For the text-containing cell, return its midpoint in [X, Y] coordinate format. 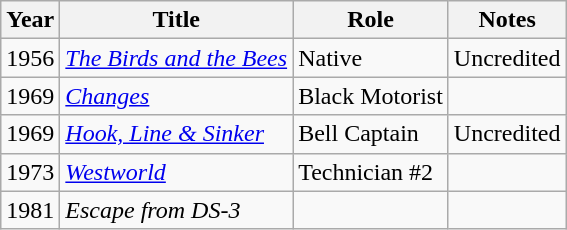
Role [371, 20]
The Birds and the Bees [176, 58]
Hook, Line & Sinker [176, 134]
Title [176, 20]
1981 [30, 210]
Notes [507, 20]
Changes [176, 96]
1973 [30, 172]
Bell Captain [371, 134]
Year [30, 20]
Westworld [176, 172]
Black Motorist [371, 96]
1956 [30, 58]
Technician #2 [371, 172]
Escape from DS-3 [176, 210]
Native [371, 58]
